Determine the (X, Y) coordinate at the center of the cell enclosing the given text.  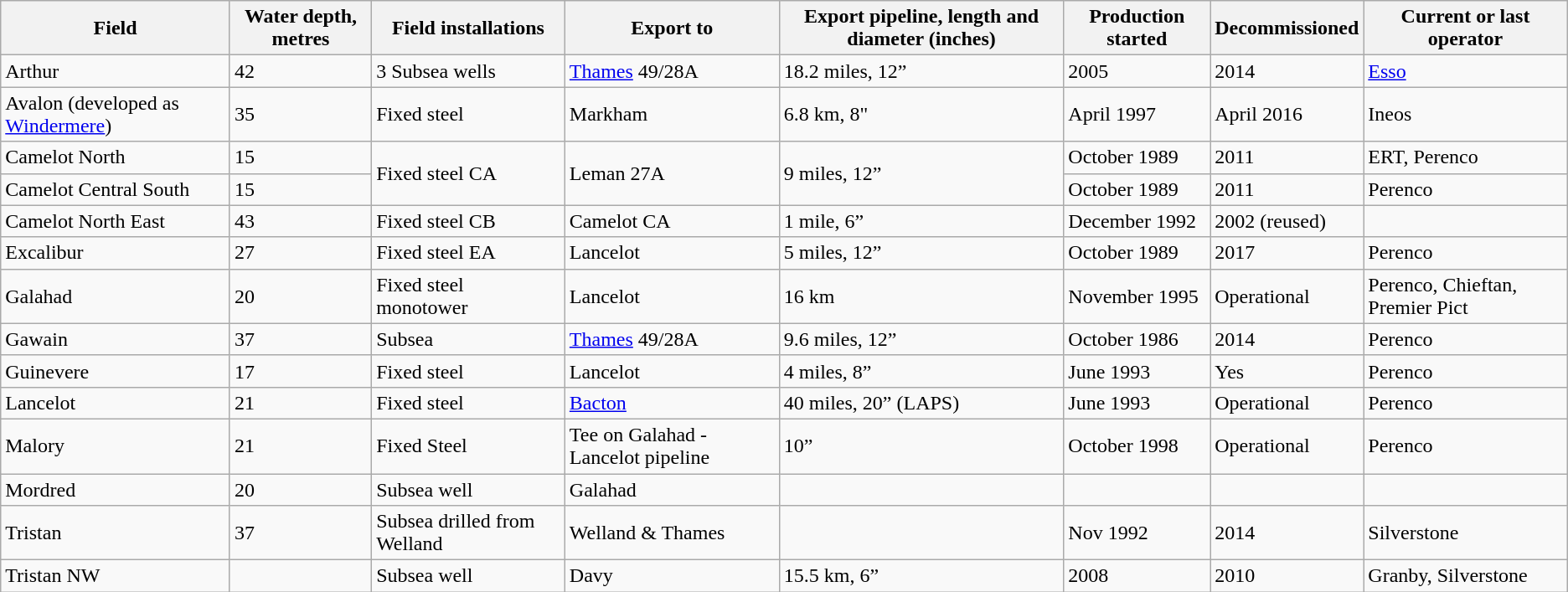
Tee on Galahad -Lancelot pipeline (672, 445)
2010 (1287, 576)
Fixed steel monotower (469, 296)
16 km (921, 296)
6.8 km, 8" (921, 114)
Markham (672, 114)
Camelot North East (116, 221)
Perenco, Chieftan, Premier Pict (1466, 296)
ERT, Perenco (1466, 157)
Camelot Central South (116, 189)
November 1995 (1137, 296)
Tristan NW (116, 576)
Davy (672, 576)
43 (300, 221)
Ineos (1466, 114)
Water depth, metres (300, 28)
Fixed steel CA (469, 173)
5 miles, 12” (921, 253)
4 miles, 8” (921, 371)
Camelot North (116, 157)
17 (300, 371)
3 Subsea wells (469, 71)
Camelot CA (672, 221)
2017 (1287, 253)
35 (300, 114)
Subsea (469, 339)
Decommissioned (1287, 28)
2005 (1137, 71)
Export to (672, 28)
Arthur (116, 71)
Yes (1287, 371)
Mordred (116, 490)
Bacton (672, 403)
Malory (116, 445)
Export pipeline, length and diameter (inches) (921, 28)
Fixed steel EA (469, 253)
Production started (1137, 28)
Tristan (116, 533)
Field (116, 28)
Excalibur (116, 253)
9 miles, 12” (921, 173)
18.2 miles, 12” (921, 71)
Current or last operator (1466, 28)
October 1986 (1137, 339)
Nov 1992 (1137, 533)
Subsea drilled from Welland (469, 533)
Gawain (116, 339)
Silverstone (1466, 533)
40 miles, 20” (LAPS) (921, 403)
Fixed Steel (469, 445)
December 1992 (1137, 221)
April 2016 (1287, 114)
10” (921, 445)
9.6 miles, 12” (921, 339)
Fixed steel CB (469, 221)
Esso (1466, 71)
15.5 km, 6” (921, 576)
Welland & Thames (672, 533)
42 (300, 71)
2008 (1137, 576)
27 (300, 253)
October 1998 (1137, 445)
2002 (reused) (1287, 221)
Leman 27A (672, 173)
Field installations (469, 28)
Guinevere (116, 371)
1 mile, 6” (921, 221)
Avalon (developed as Windermere) (116, 114)
Granby, Silverstone (1466, 576)
April 1997 (1137, 114)
